Find where the given text appears and provide that cell's center as [X, Y] coordinate. 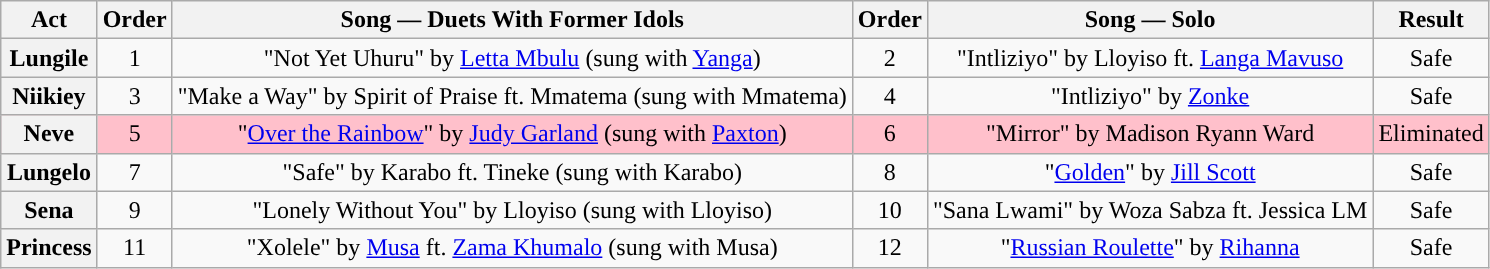
3 [134, 96]
9 [134, 210]
1 [134, 58]
Song — Duets With Former Idols [512, 20]
"Golden" by Jill Scott [1150, 172]
Song — Solo [1150, 20]
Sena [49, 210]
10 [890, 210]
"Lonely Without You" by Lloyiso (sung with Lloyiso) [512, 210]
Eliminated [1431, 134]
"Safe" by Karabo ft. Tineke (sung with Karabo) [512, 172]
12 [890, 248]
Princess [49, 248]
8 [890, 172]
6 [890, 134]
"Mirror" by Madison Ryann Ward [1150, 134]
"Intliziyo" by Zonke [1150, 96]
"Russian Roulette" by Rihanna [1150, 248]
2 [890, 58]
"Over the Rainbow" by Judy Garland (sung with Paxton) [512, 134]
4 [890, 96]
"Make a Way" by Spirit of Praise ft. Mmatema (sung with Mmatema) [512, 96]
"Intliziyo" by Lloyiso ft. Langa Mavuso [1150, 58]
7 [134, 172]
Result [1431, 20]
"Sana Lwami" by Woza Sabza ft. Jessica LM [1150, 210]
Niikiey [49, 96]
"Not Yet Uhuru" by Letta Mbulu (sung with Yanga) [512, 58]
5 [134, 134]
Lungile [49, 58]
Act [49, 20]
"Xolele" by Musa ft. Zama Khumalo (sung with Musa) [512, 248]
Neve [49, 134]
11 [134, 248]
Lungelo [49, 172]
